Pinpoint the cell where the given text exists, returning its [X, Y] midpoint coordinate. 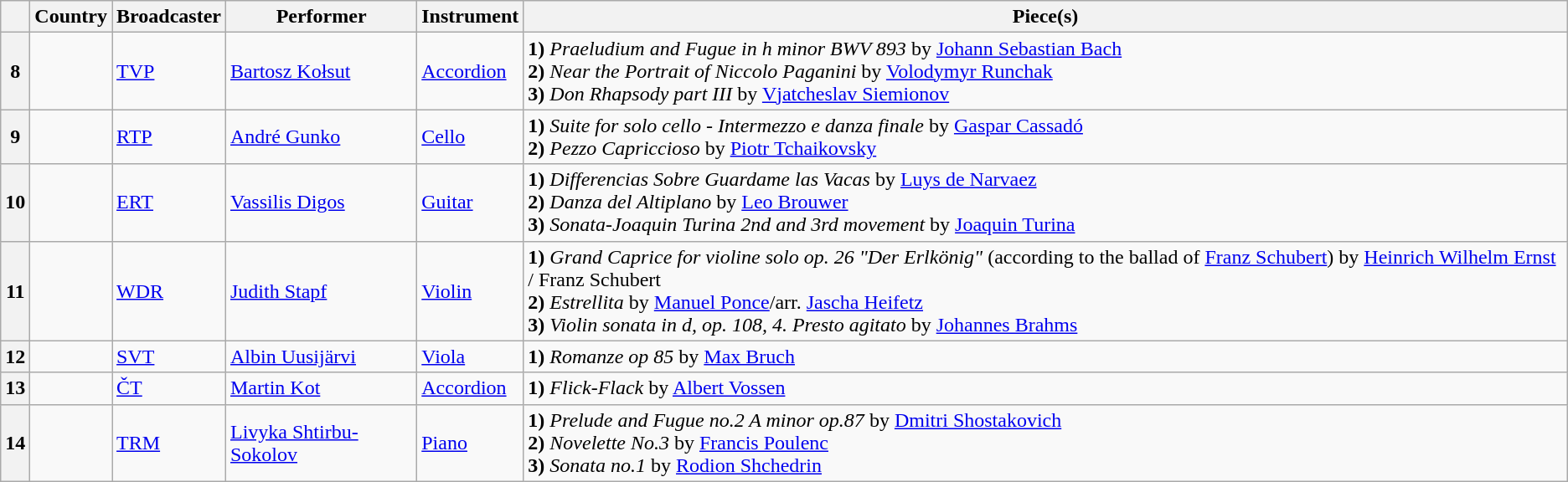
11 [15, 291]
ERT [169, 203]
Country [71, 17]
WDR [169, 291]
Livyka Shtirbu-Sokolov [321, 443]
Bartosz Kołsut [321, 71]
Vassilis Digos [321, 203]
Cello [471, 137]
Broadcaster [169, 17]
RTP [169, 137]
1) Flick-Flack by Albert Vossen [1045, 388]
10 [15, 203]
Albin Uusijärvi [321, 356]
TRM [169, 443]
ČT [169, 388]
André Gunko [321, 137]
13 [15, 388]
9 [15, 137]
8 [15, 71]
Martin Kot [321, 388]
Judith Stapf [321, 291]
1) Romanze op 85 by Max Bruch [1045, 356]
TVP [169, 71]
Viola [471, 356]
Piano [471, 443]
Violin [471, 291]
1) Suite for solo cello - Intermezzo e danza finale by Gaspar Cassadó2) Pezzo Capriccioso by Piotr Tchaikovsky [1045, 137]
Performer [321, 17]
Guitar [471, 203]
Instrument [471, 17]
12 [15, 356]
SVT [169, 356]
14 [15, 443]
1) Prelude and Fugue no.2 A minor op.87 by Dmitri Shostakovich2) Novelette No.3 by Francis Poulenc3) Sonata no.1 by Rodion Shchedrin [1045, 443]
Piece(s) [1045, 17]
